Find where the given text appears and provide that cell's center as [x, y] coordinate. 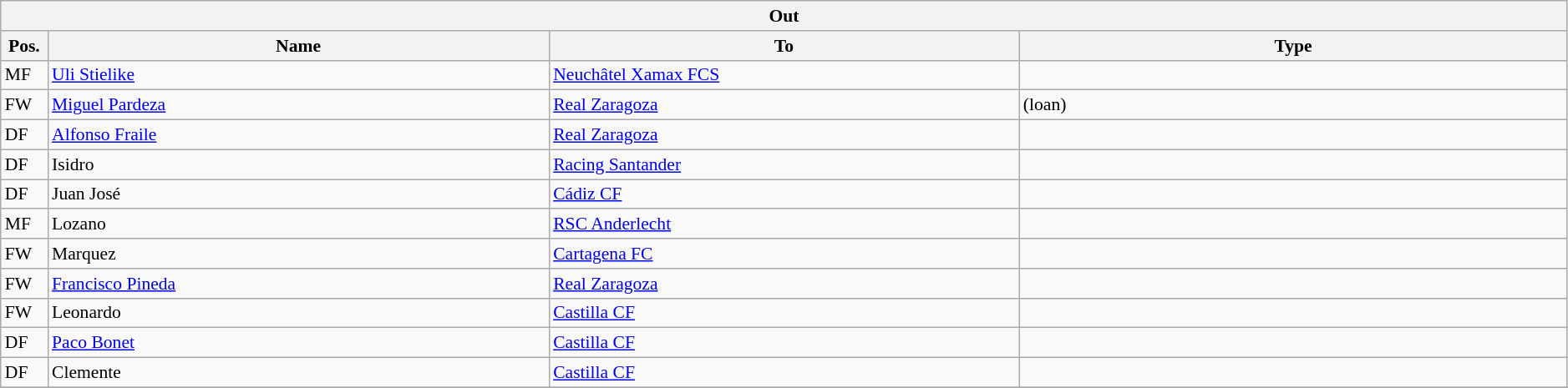
Racing Santander [784, 164]
Type [1293, 46]
Pos. [24, 46]
To [784, 46]
Leonardo [298, 313]
Juan José [298, 194]
Out [784, 16]
Uli Stielike [298, 75]
RSC Anderlecht [784, 224]
Lozano [298, 224]
Cádiz CF [784, 194]
Cartagena FC [784, 254]
(loan) [1293, 105]
Neuchâtel Xamax FCS [784, 75]
Marquez [298, 254]
Miguel Pardeza [298, 105]
Alfonso Fraile [298, 135]
Paco Bonet [298, 343]
Clemente [298, 373]
Name [298, 46]
Francisco Pineda [298, 284]
Isidro [298, 164]
